Provide the [X, Y] coordinate of the cell's center where the given text is located.  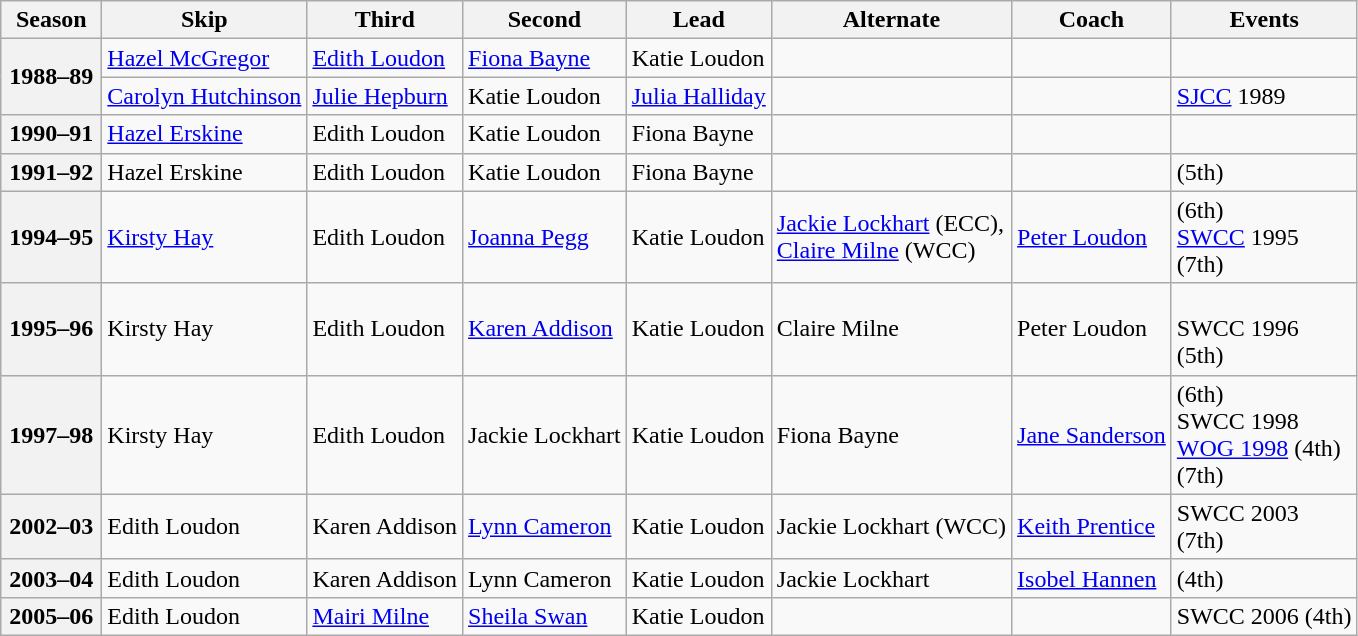
SWCC 2006 (4th) [1264, 616]
SWCC 2003 (7th) [1264, 526]
Coach [1092, 20]
Mairi Milne [385, 616]
Joanna Pegg [545, 237]
Jackie Lockhart (ECC),Claire Milne (WCC) [891, 237]
2003–04 [52, 578]
2002–03 [52, 526]
SWCC 1996 (5th) [1264, 329]
Hazel McGregor [204, 58]
(5th) [1264, 172]
Claire Milne [891, 329]
SJCC 1989 [1264, 96]
Alternate [891, 20]
Keith Prentice [1092, 526]
Third [385, 20]
Second [545, 20]
1991–92 [52, 172]
Jackie Lockhart (WCC) [891, 526]
Julia Halliday [698, 96]
1995–96 [52, 329]
Jane Sanderson [1092, 434]
1997–98 [52, 434]
Skip [204, 20]
Events [1264, 20]
Julie Hepburn [385, 96]
(6th)SWCC 1995 (7th) [1264, 237]
Sheila Swan [545, 616]
1990–91 [52, 134]
Season [52, 20]
Isobel Hannen [1092, 578]
1988–89 [52, 77]
1994–95 [52, 237]
(6th)SWCC 1998 WOG 1998 (4th) (7th) [1264, 434]
2005–06 [52, 616]
Lead [698, 20]
Carolyn Hutchinson [204, 96]
(4th) [1264, 578]
